Output the [X, Y] coordinate of the center of the cell containing the given text.  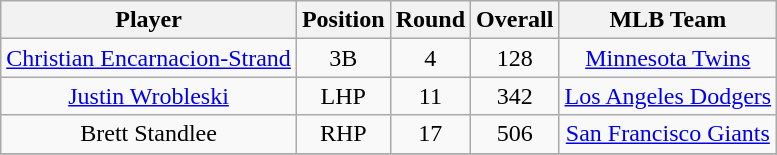
LHP [343, 96]
Round [430, 20]
506 [515, 134]
Christian Encarnacion-Strand [149, 58]
Los Angeles Dodgers [668, 96]
342 [515, 96]
Brett Standlee [149, 134]
17 [430, 134]
RHP [343, 134]
11 [430, 96]
3B [343, 58]
Position [343, 20]
Overall [515, 20]
128 [515, 58]
Minnesota Twins [668, 58]
4 [430, 58]
Justin Wrobleski [149, 96]
San Francisco Giants [668, 134]
Player [149, 20]
MLB Team [668, 20]
